Extract the (x, y) coordinate from the center of the cell holding the provided text.  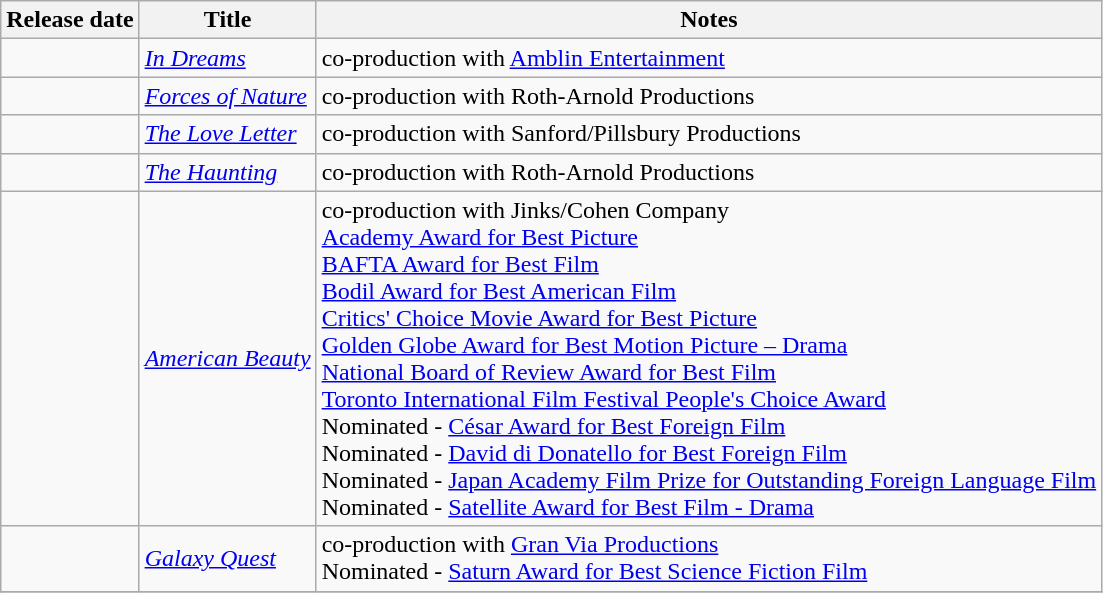
Galaxy Quest (228, 558)
In Dreams (228, 58)
Notes (709, 20)
co-production with Amblin Entertainment (709, 58)
Release date (70, 20)
Forces of Nature (228, 96)
co-production with Sanford/Pillsbury Productions (709, 134)
The Love Letter (228, 134)
American Beauty (228, 358)
co-production with Gran Via ProductionsNominated - Saturn Award for Best Science Fiction Film (709, 558)
Title (228, 20)
The Haunting (228, 172)
